Provide the (x, y) coordinate of the cell's center where the given text is located.  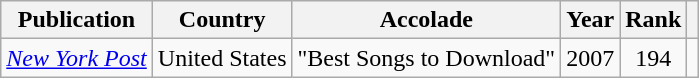
2007 (590, 58)
United States (222, 58)
194 (654, 58)
New York Post (77, 58)
"Best Songs to Download" (426, 58)
Country (222, 20)
Publication (77, 20)
Accolade (426, 20)
Year (590, 20)
Rank (654, 20)
